Search for the cell housing the specified text and yield its (X, Y) center coordinate. 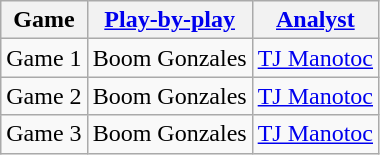
Game 1 (44, 58)
Play-by-play (170, 20)
Analyst (315, 20)
Game 3 (44, 134)
Game (44, 20)
Game 2 (44, 96)
